Capture the cell that displays the provided text and extract its (x, y) central coordinate. 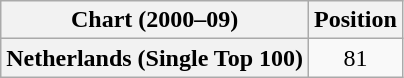
Chart (2000–09) (155, 20)
Position (356, 20)
81 (356, 58)
Netherlands (Single Top 100) (155, 58)
